Return the (x, y) coordinate for the center point of the cell that contains the specified text.  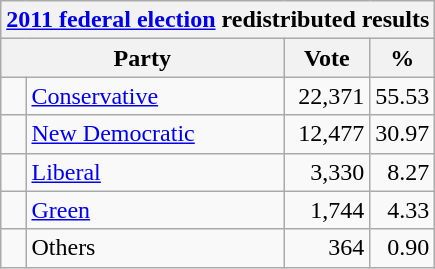
Others (155, 248)
New Democratic (155, 134)
8.27 (402, 172)
Vote (327, 58)
55.53 (402, 96)
4.33 (402, 210)
12,477 (327, 134)
364 (327, 248)
Liberal (155, 172)
Party (142, 58)
2011 federal election redistributed results (218, 20)
22,371 (327, 96)
30.97 (402, 134)
0.90 (402, 248)
% (402, 58)
1,744 (327, 210)
Conservative (155, 96)
Green (155, 210)
3,330 (327, 172)
